Determine the [X, Y] coordinate at the center of the cell enclosing the given text.  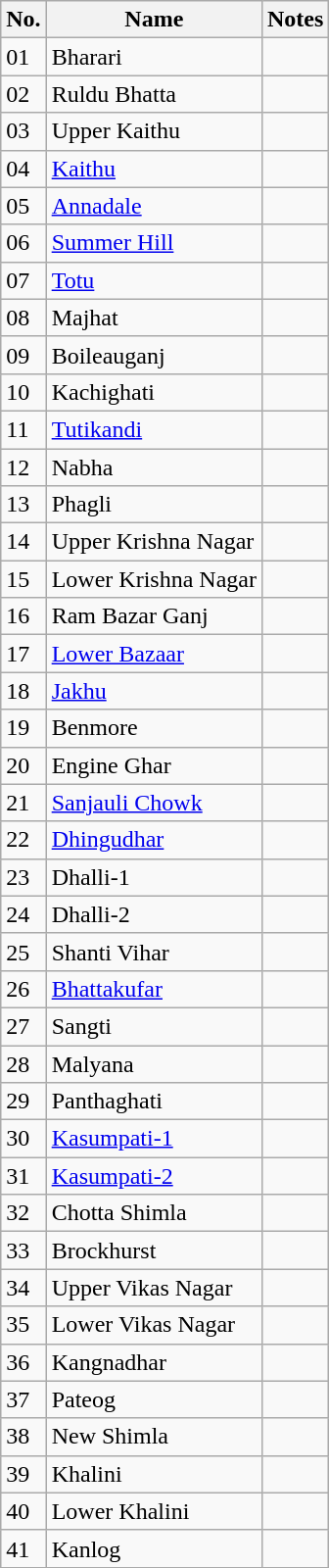
27 [23, 1026]
10 [23, 392]
15 [23, 579]
Annadale [154, 206]
35 [23, 1325]
Nabha [154, 467]
09 [23, 355]
Kangnadhar [154, 1362]
16 [23, 616]
07 [23, 280]
24 [23, 914]
32 [23, 1213]
17 [23, 654]
02 [23, 94]
Summer Hill [154, 243]
Dhingudhar [154, 840]
28 [23, 1063]
Ram Bazar Ganj [154, 616]
Jakhu [154, 691]
Tutikandi [154, 429]
Lower Khalini [154, 1511]
23 [23, 877]
37 [23, 1399]
26 [23, 989]
Lower Krishna Nagar [154, 579]
39 [23, 1474]
19 [23, 728]
04 [23, 169]
New Shimla [154, 1437]
14 [23, 542]
22 [23, 840]
01 [23, 57]
Sanjauli Chowk [154, 803]
Upper Kaithu [154, 131]
31 [23, 1176]
41 [23, 1548]
Kaithu [154, 169]
Lower Bazaar [154, 654]
Totu [154, 280]
33 [23, 1250]
Panthaghati [154, 1102]
Dhalli-1 [154, 877]
Ruldu Bhatta [154, 94]
Phagli [154, 505]
06 [23, 243]
05 [23, 206]
08 [23, 318]
38 [23, 1437]
34 [23, 1288]
36 [23, 1362]
Malyana [154, 1063]
Upper Krishna Nagar [154, 542]
30 [23, 1139]
03 [23, 131]
Upper Vikas Nagar [154, 1288]
Chotta Shimla [154, 1213]
Name [154, 20]
Notes [295, 20]
Pateog [154, 1399]
Bhattakufar [154, 989]
40 [23, 1511]
Dhalli-2 [154, 914]
Engine Ghar [154, 765]
29 [23, 1102]
11 [23, 429]
13 [23, 505]
Kachighati [154, 392]
Kasumpati-1 [154, 1139]
Benmore [154, 728]
Brockhurst [154, 1250]
20 [23, 765]
21 [23, 803]
Bharari [154, 57]
Majhat [154, 318]
12 [23, 467]
Lower Vikas Nagar [154, 1325]
18 [23, 691]
Sangti [154, 1026]
25 [23, 952]
Shanti Vihar [154, 952]
Khalini [154, 1474]
Boileauganj [154, 355]
Kasumpati-2 [154, 1176]
Kanlog [154, 1548]
No. [23, 20]
